Provide the [X, Y] coordinate of the cell's center where the given text is located.  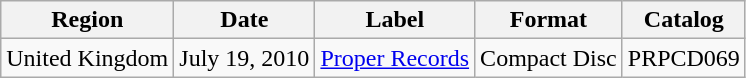
July 19, 2010 [244, 58]
Catalog [684, 20]
PRPCD069 [684, 58]
Proper Records [395, 58]
Region [88, 20]
Date [244, 20]
Label [395, 20]
Format [549, 20]
United Kingdom [88, 58]
Compact Disc [549, 58]
